Locate the cell with the specified text and output its [X, Y] center coordinate. 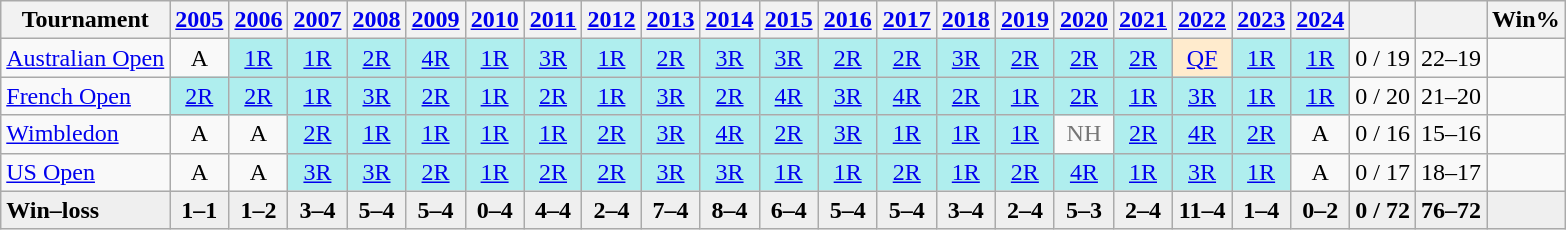
NH [1084, 134]
11–4 [1202, 210]
2023 [1262, 20]
2017 [906, 20]
0–4 [494, 210]
Wimbledon [86, 134]
76–72 [1450, 210]
4–4 [553, 210]
2012 [612, 20]
0 / 16 [1383, 134]
2015 [788, 20]
1–4 [1262, 210]
2007 [318, 20]
2011 [553, 20]
18–17 [1450, 172]
8–4 [730, 210]
22–19 [1450, 58]
Win–loss [86, 210]
2021 [1142, 20]
2005 [200, 20]
2018 [966, 20]
2009 [436, 20]
Win% [1526, 20]
0 / 72 [1383, 210]
2024 [1320, 20]
Tournament [86, 20]
2020 [1084, 20]
7–4 [670, 210]
2008 [376, 20]
1–1 [200, 210]
1–2 [258, 210]
US Open [86, 172]
Australian Open [86, 58]
2013 [670, 20]
21–20 [1450, 96]
2010 [494, 20]
2016 [848, 20]
0 / 19 [1383, 58]
5–3 [1084, 210]
2019 [1024, 20]
French Open [86, 96]
2014 [730, 20]
QF [1202, 58]
0 / 20 [1383, 96]
2006 [258, 20]
0 / 17 [1383, 172]
15–16 [1450, 134]
2022 [1202, 20]
6–4 [788, 210]
0–2 [1320, 210]
